Pinpoint the cell where the given text exists, returning its (X, Y) midpoint coordinate. 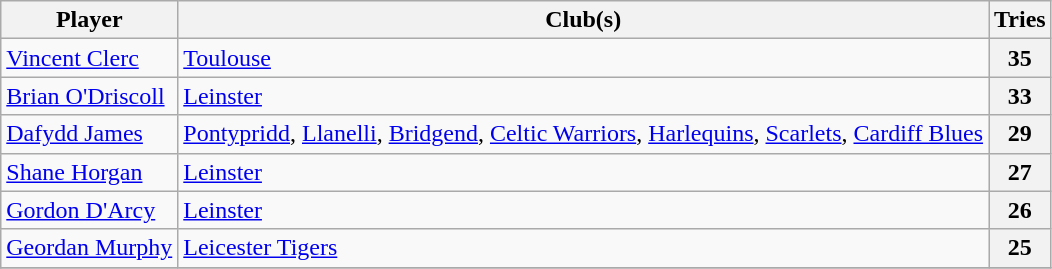
29 (1020, 134)
26 (1020, 210)
Player (90, 20)
Geordan Murphy (90, 248)
25 (1020, 248)
Gordon D'Arcy (90, 210)
35 (1020, 58)
Vincent Clerc (90, 58)
Toulouse (584, 58)
Shane Horgan (90, 172)
33 (1020, 96)
27 (1020, 172)
Club(s) (584, 20)
Dafydd James (90, 134)
Brian O'Driscoll (90, 96)
Pontypridd, Llanelli, Bridgend, Celtic Warriors, Harlequins, Scarlets, Cardiff Blues (584, 134)
Tries (1020, 20)
Leicester Tigers (584, 248)
